Search for the cell housing the specified text and yield its [x, y] center coordinate. 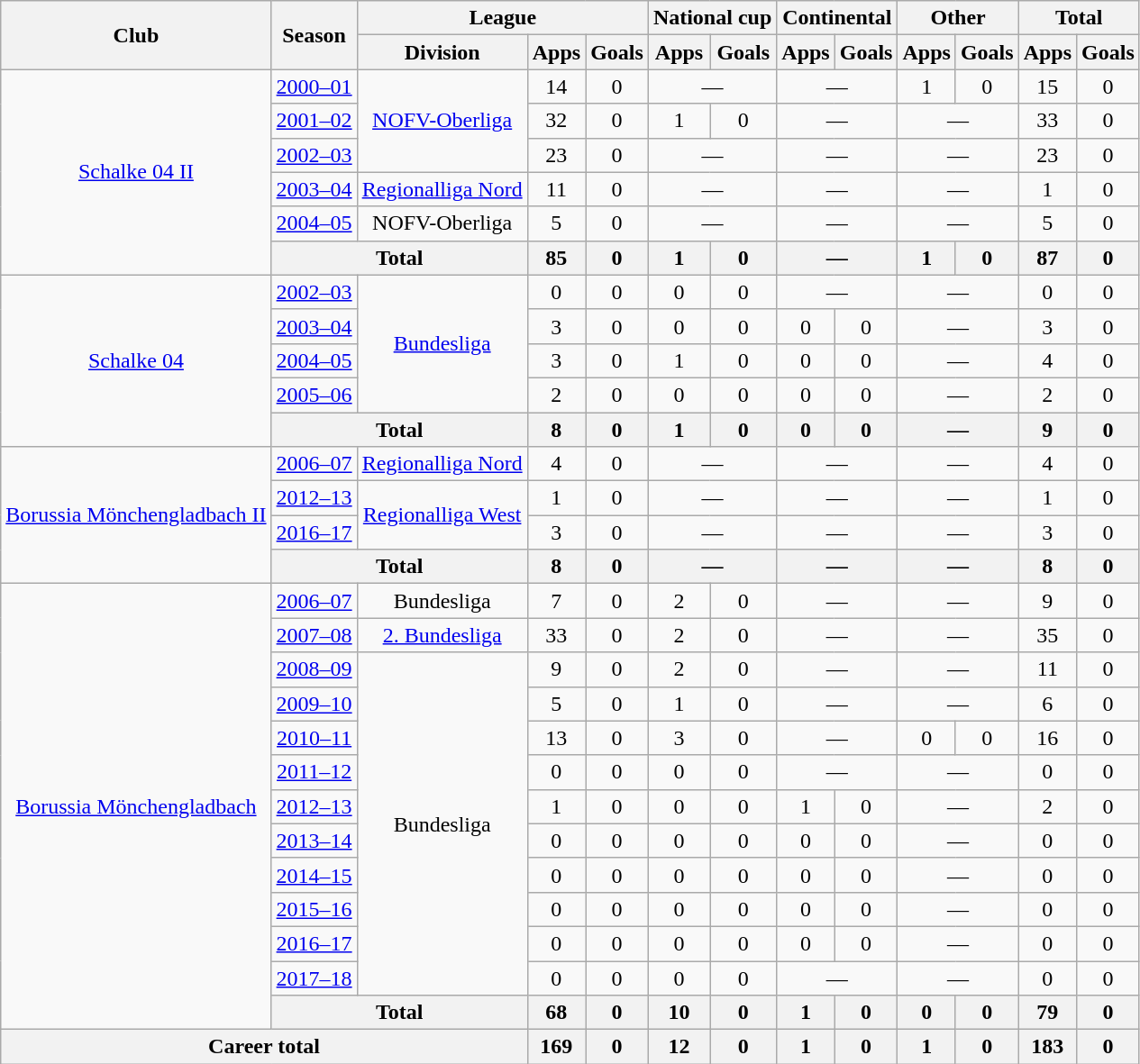
13 [556, 738]
Division [442, 52]
15 [1047, 86]
169 [556, 1047]
87 [1047, 258]
Continental [837, 18]
League [503, 18]
79 [1047, 1013]
85 [556, 258]
14 [556, 86]
Regionalliga West [442, 515]
Other [958, 18]
2005–06 [314, 395]
Schalke 04 II [136, 172]
183 [1047, 1047]
2013–14 [314, 841]
35 [1047, 635]
Borussia Mönchengladbach II [136, 515]
2007–08 [314, 635]
Season [314, 35]
Club [136, 35]
2009–10 [314, 704]
68 [556, 1013]
Schalke 04 [136, 360]
12 [679, 1047]
2001–02 [314, 121]
32 [556, 121]
16 [1047, 738]
2000–01 [314, 86]
2. Bundesliga [442, 635]
Career total [264, 1047]
10 [679, 1013]
National cup [712, 18]
2010–11 [314, 738]
2014–15 [314, 875]
7 [556, 601]
2017–18 [314, 978]
Borussia Mönchengladbach [136, 807]
2011–12 [314, 772]
2008–09 [314, 669]
2015–16 [314, 909]
6 [1047, 704]
